Detect which cell encompasses the target text, then output its [x, y] center coordinate. 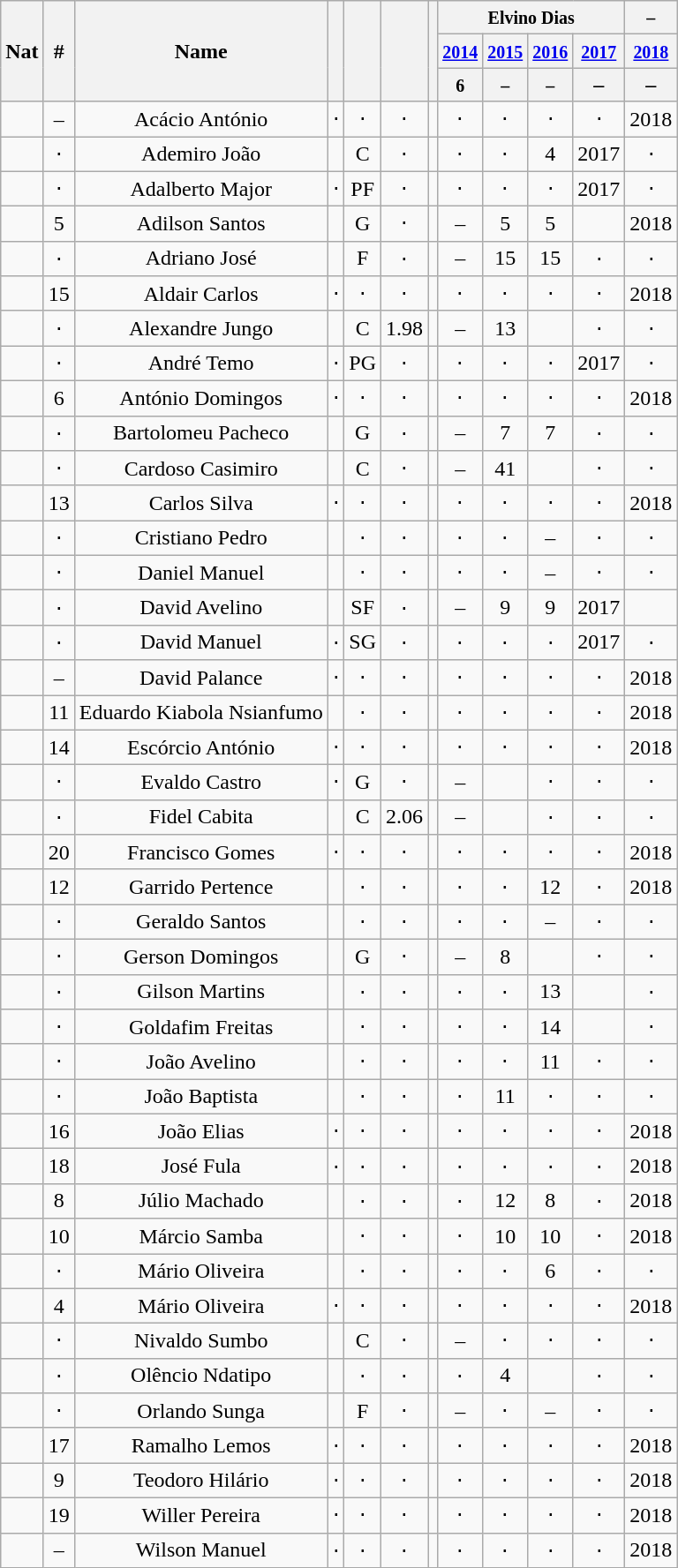
Bartolomeu Pacheco [201, 433]
Evaldo Castro [201, 783]
Aldair Carlos [201, 294]
17 [58, 1445]
Olêncio Ndatipo [201, 1376]
David Manuel [201, 642]
João Baptista [201, 1097]
41 [505, 469]
SG [363, 642]
Fidel Cabita [201, 817]
Goldafim Freitas [201, 1027]
Nat [22, 51]
Nivaldo Sumbo [201, 1341]
Cristiano Pedro [201, 538]
Francisco Gomes [201, 852]
Teodoro Hilário [201, 1481]
Escórcio António [201, 747]
Júlio Machado [201, 1201]
2015 [505, 51]
PF [363, 189]
Willer Pereira [201, 1515]
Carlos Silva [201, 503]
Orlando Sunga [201, 1411]
Ademiro João [201, 154]
Adriano José [201, 259]
Gilson Martins [201, 992]
Name [201, 51]
Elvino Dias [531, 18]
20 [58, 852]
José Fula [201, 1167]
António Domingos [201, 398]
19 [58, 1515]
Acácio António [201, 119]
David Palance [201, 678]
Ramalho Lemos [201, 1445]
David Avelino [201, 608]
Eduardo Kiabola Nsianfumo [201, 713]
Daniel Manuel [201, 573]
2016 [551, 51]
2014 [461, 51]
Wilson Manuel [201, 1550]
16 [58, 1131]
2.06 [404, 817]
Márcio Samba [201, 1236]
Adilson Santos [201, 224]
João Elias [201, 1131]
Garrido Pertence [201, 887]
Gerson Domingos [201, 957]
18 [58, 1167]
André Temo [201, 364]
# [58, 51]
PG [363, 364]
Geraldo Santos [201, 922]
SF [363, 608]
Alexandre Jungo [201, 328]
1.98 [404, 328]
Cardoso Casimiro [201, 469]
Adalberto Major [201, 189]
João Avelino [201, 1062]
